Identify which cell holds the provided text, then report its [x, y] central coordinate. 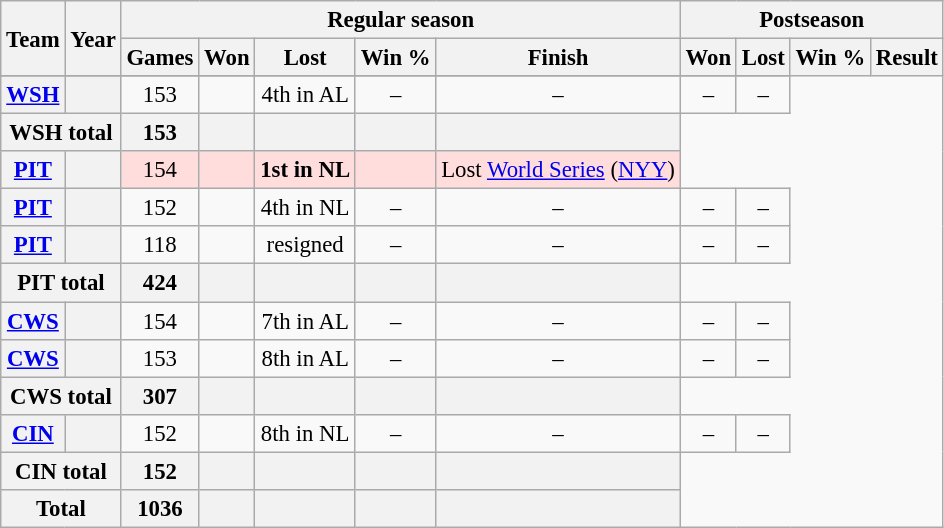
118 [160, 245]
Year [93, 38]
7th in AL [305, 321]
1036 [160, 509]
PIT total [61, 283]
CWS total [61, 396]
1st in NL [305, 170]
resigned [305, 245]
WSH total [61, 133]
4th in NL [305, 208]
Result [908, 58]
WSH [33, 95]
8th in NL [305, 433]
307 [160, 396]
Postseason [812, 20]
8th in AL [305, 358]
CIN [33, 433]
4th in AL [305, 95]
Regular season [400, 20]
Finish [558, 58]
Team [33, 38]
Lost World Series (NYY) [558, 170]
Games [160, 58]
Total [61, 509]
424 [160, 283]
CIN total [61, 471]
